Capture the cell that displays the provided text and extract its [x, y] central coordinate. 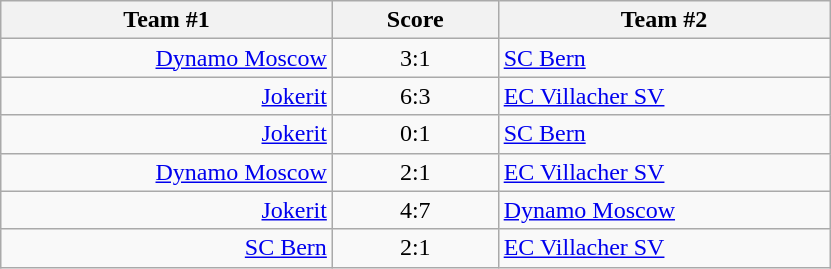
Team #2 [664, 20]
6:3 [415, 96]
3:1 [415, 58]
Score [415, 20]
Team #1 [167, 20]
4:7 [415, 210]
0:1 [415, 134]
